Identify which cell holds the provided text, then report its (x, y) central coordinate. 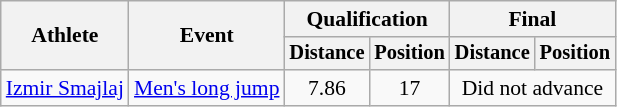
Izmir Smajlaj (65, 88)
7.86 (328, 88)
Event (207, 36)
Final (532, 19)
Athlete (65, 36)
Did not advance (532, 88)
Qualification (368, 19)
Men's long jump (207, 88)
17 (409, 88)
